Determine the (x, y) coordinate at the center of the cell enclosing the given text.  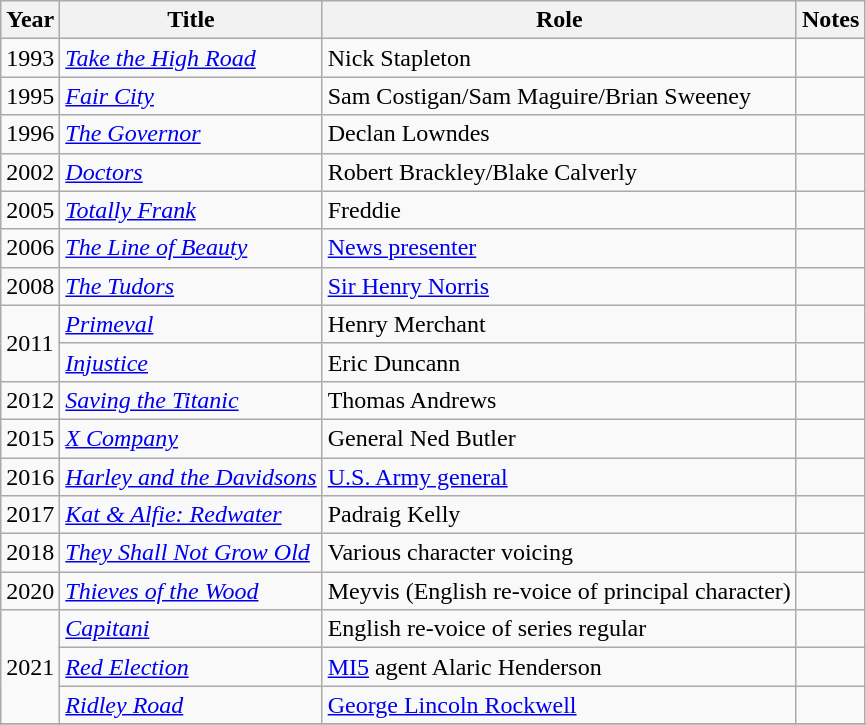
General Ned Butler (559, 438)
2015 (30, 438)
2002 (30, 172)
Thieves of the Wood (191, 591)
Role (559, 20)
Eric Duncann (559, 362)
The Governor (191, 134)
1993 (30, 58)
The Tudors (191, 286)
Various character voicing (559, 553)
Saving the Titanic (191, 400)
2021 (30, 667)
Kat & Alfie: Redwater (191, 515)
Capitani (191, 629)
MI5 agent Alaric Henderson (559, 667)
Nick Stapleton (559, 58)
Robert Brackley/Blake Calverly (559, 172)
George Lincoln Rockwell (559, 705)
Meyvis (English re-voice of principal character) (559, 591)
U.S. Army general (559, 477)
Doctors (191, 172)
2005 (30, 210)
Take the High Road (191, 58)
1995 (30, 96)
News presenter (559, 248)
Ridley Road (191, 705)
Sam Costigan/Sam Maguire/Brian Sweeney (559, 96)
Padraig Kelly (559, 515)
Primeval (191, 324)
Red Election (191, 667)
2006 (30, 248)
2012 (30, 400)
Notes (830, 20)
2008 (30, 286)
2017 (30, 515)
Injustice (191, 362)
They Shall Not Grow Old (191, 553)
2016 (30, 477)
Declan Lowndes (559, 134)
Freddie (559, 210)
Totally Frank (191, 210)
X Company (191, 438)
Henry Merchant (559, 324)
Sir Henry Norris (559, 286)
1996 (30, 134)
Harley and the Davidsons (191, 477)
Thomas Andrews (559, 400)
2011 (30, 343)
The Line of Beauty (191, 248)
Title (191, 20)
Fair City (191, 96)
Year (30, 20)
English re-voice of series regular (559, 629)
2020 (30, 591)
2018 (30, 553)
